Provide the [x, y] coordinate of the cell's center where the given text is located.  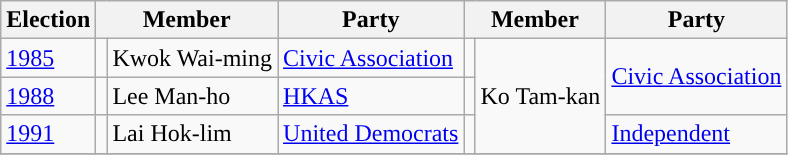
United Democrats [371, 134]
Election [48, 20]
Ko Tam-kan [540, 96]
Lee Man-ho [192, 96]
HKAS [371, 96]
Lai Hok-lim [192, 134]
1985 [48, 58]
Independent [696, 134]
1988 [48, 96]
Kwok Wai-ming [192, 58]
1991 [48, 134]
